Extract the (x, y) coordinate from the center of the cell holding the provided text.  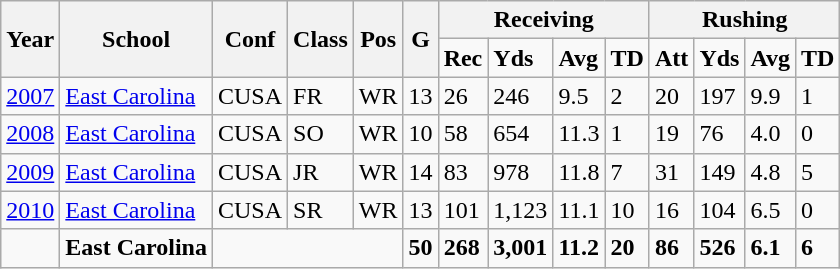
SO (321, 134)
Year (30, 39)
Att (671, 58)
Pos (378, 39)
9.5 (579, 96)
26 (463, 96)
101 (463, 210)
9.9 (770, 96)
19 (671, 134)
1,123 (520, 210)
16 (671, 210)
2007 (30, 96)
2010 (30, 210)
Rec (463, 58)
58 (463, 134)
31 (671, 172)
JR (321, 172)
FR (321, 96)
2008 (30, 134)
6.5 (770, 210)
14 (420, 172)
Class (321, 39)
197 (720, 96)
11.2 (579, 248)
104 (720, 210)
268 (463, 248)
86 (671, 248)
246 (520, 96)
83 (463, 172)
School (136, 39)
SR (321, 210)
76 (720, 134)
654 (520, 134)
6 (818, 248)
526 (720, 248)
11.8 (579, 172)
4.0 (770, 134)
4.8 (770, 172)
50 (420, 248)
Conf (250, 39)
11.3 (579, 134)
3,001 (520, 248)
7 (627, 172)
149 (720, 172)
Receiving (544, 20)
2 (627, 96)
11.1 (579, 210)
5 (818, 172)
2009 (30, 172)
Rushing (744, 20)
G (420, 39)
978 (520, 172)
6.1 (770, 248)
